From the cell containing the given text, extract its center point as (x, y) coordinate. 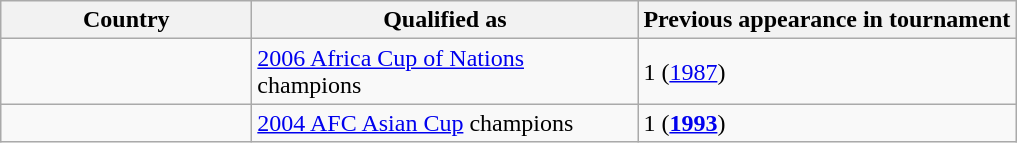
Country (126, 20)
Qualified as (445, 20)
1 (1987) (827, 72)
Previous appearance in tournament (827, 20)
2006 Africa Cup of Nations champions (445, 72)
1 (1993) (827, 123)
2004 AFC Asian Cup champions (445, 123)
